Return the [X, Y] coordinate for the center point of the cell that contains the specified text.  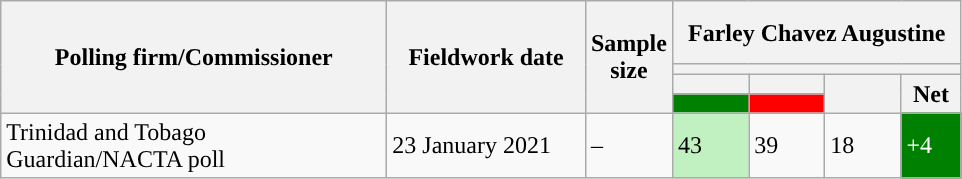
43 [710, 146]
39 [787, 146]
Sample size [628, 57]
Polling firm/Commissioner [194, 57]
Fieldwork date [486, 57]
+4 [931, 146]
Trinidad and Tobago Guardian/NACTA poll [194, 146]
Farley Chavez Augustine [816, 32]
23 January 2021 [486, 146]
– [628, 146]
18 [863, 146]
Net [931, 94]
